Determine the (X, Y) coordinate at the center of the cell enclosing the given text.  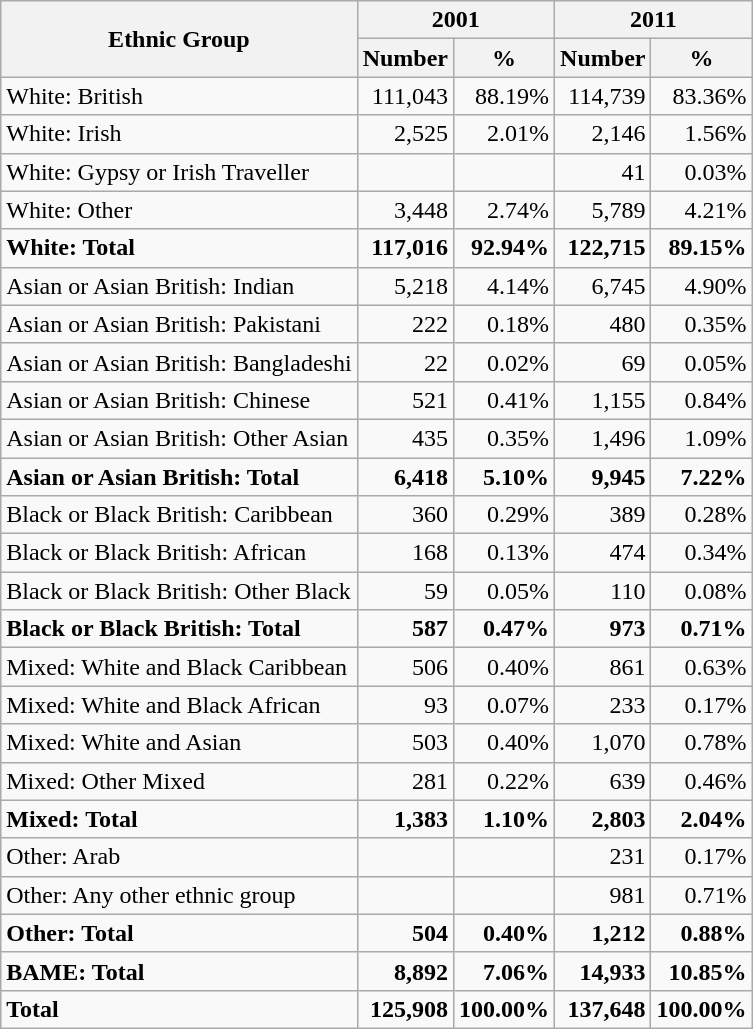
5.10% (504, 477)
1.09% (702, 438)
389 (603, 515)
0.08% (702, 591)
0.13% (504, 553)
1,383 (405, 819)
0.29% (504, 515)
Asian or Asian British: Other Asian (179, 438)
Asian or Asian British: Indian (179, 286)
14,933 (603, 971)
White: Other (179, 210)
1,212 (603, 933)
1,155 (603, 400)
6,418 (405, 477)
83.36% (702, 96)
5,789 (603, 210)
2.04% (702, 819)
7.06% (504, 971)
2,803 (603, 819)
122,715 (603, 248)
435 (405, 438)
0.22% (504, 781)
503 (405, 743)
Other: Any other ethnic group (179, 895)
6,745 (603, 286)
10.85% (702, 971)
506 (405, 667)
92.94% (504, 248)
111,043 (405, 96)
2.01% (504, 134)
Mixed: White and Black African (179, 705)
Other: Total (179, 933)
3,448 (405, 210)
White: British (179, 96)
2,146 (603, 134)
22 (405, 362)
480 (603, 324)
0.47% (504, 629)
41 (603, 172)
Mixed: Total (179, 819)
0.46% (702, 781)
587 (405, 629)
0.41% (504, 400)
Black or Black British: African (179, 553)
Total (179, 1009)
4.90% (702, 286)
Asian or Asian British: Pakistani (179, 324)
White: Gypsy or Irish Traveller (179, 172)
7.22% (702, 477)
0.28% (702, 515)
2001 (456, 20)
639 (603, 781)
110 (603, 591)
0.63% (702, 667)
Mixed: White and Asian (179, 743)
861 (603, 667)
4.21% (702, 210)
0.78% (702, 743)
0.02% (504, 362)
89.15% (702, 248)
9,945 (603, 477)
5,218 (405, 286)
White: Irish (179, 134)
Black or Black British: Other Black (179, 591)
114,739 (603, 96)
0.84% (702, 400)
168 (405, 553)
521 (405, 400)
Asian or Asian British: Bangladeshi (179, 362)
231 (603, 857)
White: Total (179, 248)
360 (405, 515)
222 (405, 324)
Other: Arab (179, 857)
Mixed: White and Black Caribbean (179, 667)
Asian or Asian British: Chinese (179, 400)
1.56% (702, 134)
117,016 (405, 248)
69 (603, 362)
Asian or Asian British: Total (179, 477)
Black or Black British: Total (179, 629)
59 (405, 591)
4.14% (504, 286)
474 (603, 553)
8,892 (405, 971)
0.03% (702, 172)
BAME: Total (179, 971)
1,070 (603, 743)
0.34% (702, 553)
88.19% (504, 96)
0.88% (702, 933)
0.18% (504, 324)
2.74% (504, 210)
137,648 (603, 1009)
504 (405, 933)
125,908 (405, 1009)
281 (405, 781)
Mixed: Other Mixed (179, 781)
2,525 (405, 134)
981 (603, 895)
Ethnic Group (179, 39)
973 (603, 629)
233 (603, 705)
1.10% (504, 819)
0.07% (504, 705)
1,496 (603, 438)
93 (405, 705)
Black or Black British: Caribbean (179, 515)
2011 (654, 20)
